Return the [x, y] coordinate for the center point of the cell that contains the specified text.  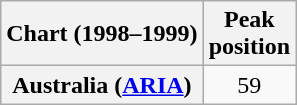
Chart (1998–1999) [102, 34]
59 [249, 85]
Australia (ARIA) [102, 85]
Peakposition [249, 34]
